Provide the (x, y) coordinate of the cell's center where the given text is located.  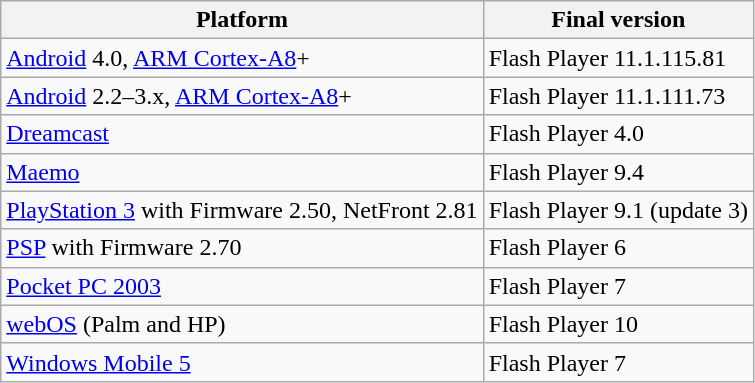
Android 2.2–3.x, ARM Cortex-A8+ (242, 96)
Flash Player 11.1.111.73 (618, 96)
Maemo (242, 172)
Flash Player 11.1.115.81 (618, 58)
Flash Player 9.1 (update 3) (618, 210)
PlayStation 3 with Firmware 2.50, NetFront 2.81 (242, 210)
Windows Mobile 5 (242, 362)
Android 4.0, ARM Cortex-A8+ (242, 58)
webOS (Palm and HP) (242, 324)
Dreamcast (242, 134)
Flash Player 10 (618, 324)
Flash Player 9.4 (618, 172)
PSP with Firmware 2.70 (242, 248)
Flash Player 4.0 (618, 134)
Final version (618, 20)
Pocket PC 2003 (242, 286)
Flash Player 6 (618, 248)
Platform (242, 20)
